Provide the [X, Y] coordinate of the cell's center where the given text is located.  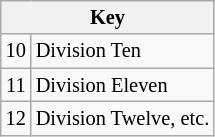
10 [16, 51]
11 [16, 85]
Division Ten [122, 51]
Division Eleven [122, 85]
Division Twelve, etc. [122, 118]
Key [108, 17]
12 [16, 118]
